For the text-containing cell, return its midpoint in (x, y) coordinate format. 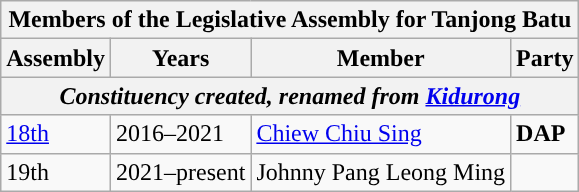
Members of the Legislative Assembly for Tanjong Batu (290, 20)
2016–2021 (180, 134)
19th (56, 172)
Constituency created, renamed from Kidurong (290, 96)
18th (56, 134)
Assembly (56, 58)
Member (381, 58)
2021–present (180, 172)
Years (180, 58)
Party (545, 58)
Johnny Pang Leong Ming (381, 172)
Chiew Chiu Sing (381, 134)
DAP (545, 134)
